Search for the cell housing the specified text and yield its (x, y) center coordinate. 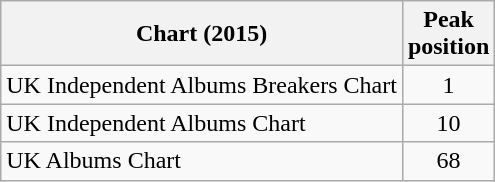
UK Albums Chart (202, 161)
UK Independent Albums Chart (202, 123)
1 (448, 85)
UK Independent Albums Breakers Chart (202, 85)
68 (448, 161)
Chart (2015) (202, 34)
Peakposition (448, 34)
10 (448, 123)
